Detect which cell encompasses the target text, then output its (X, Y) center coordinate. 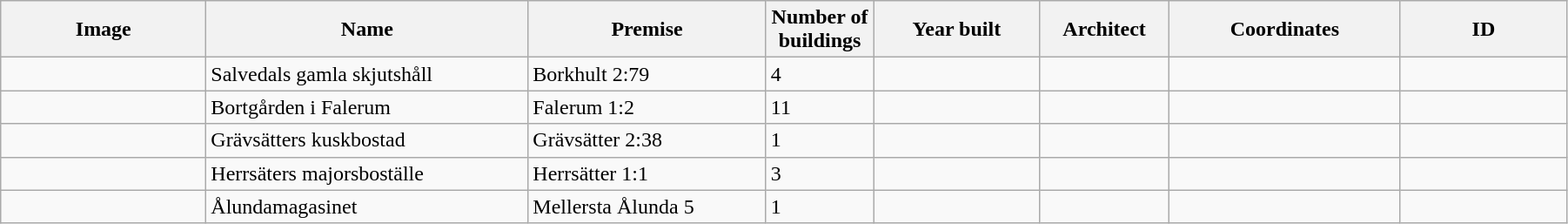
Image (104, 30)
Falerum 1:2 (647, 107)
4 (820, 74)
Borkhult 2:79 (647, 74)
Salvedals gamla skjutshåll (367, 74)
Coordinates (1284, 30)
Ålundamagasinet (367, 207)
Grävsätters kuskbostad (367, 140)
Premise (647, 30)
Herrsätter 1:1 (647, 173)
Architect (1104, 30)
Herrsäters majorsboställe (367, 173)
11 (820, 107)
3 (820, 173)
Year built (957, 30)
Name (367, 30)
Mellersta Ålunda 5 (647, 207)
Number ofbuildings (820, 30)
ID (1483, 30)
Bortgården i Falerum (367, 107)
Grävsätter 2:38 (647, 140)
